Provide the (X, Y) coordinate of the cell's center where the given text is located.  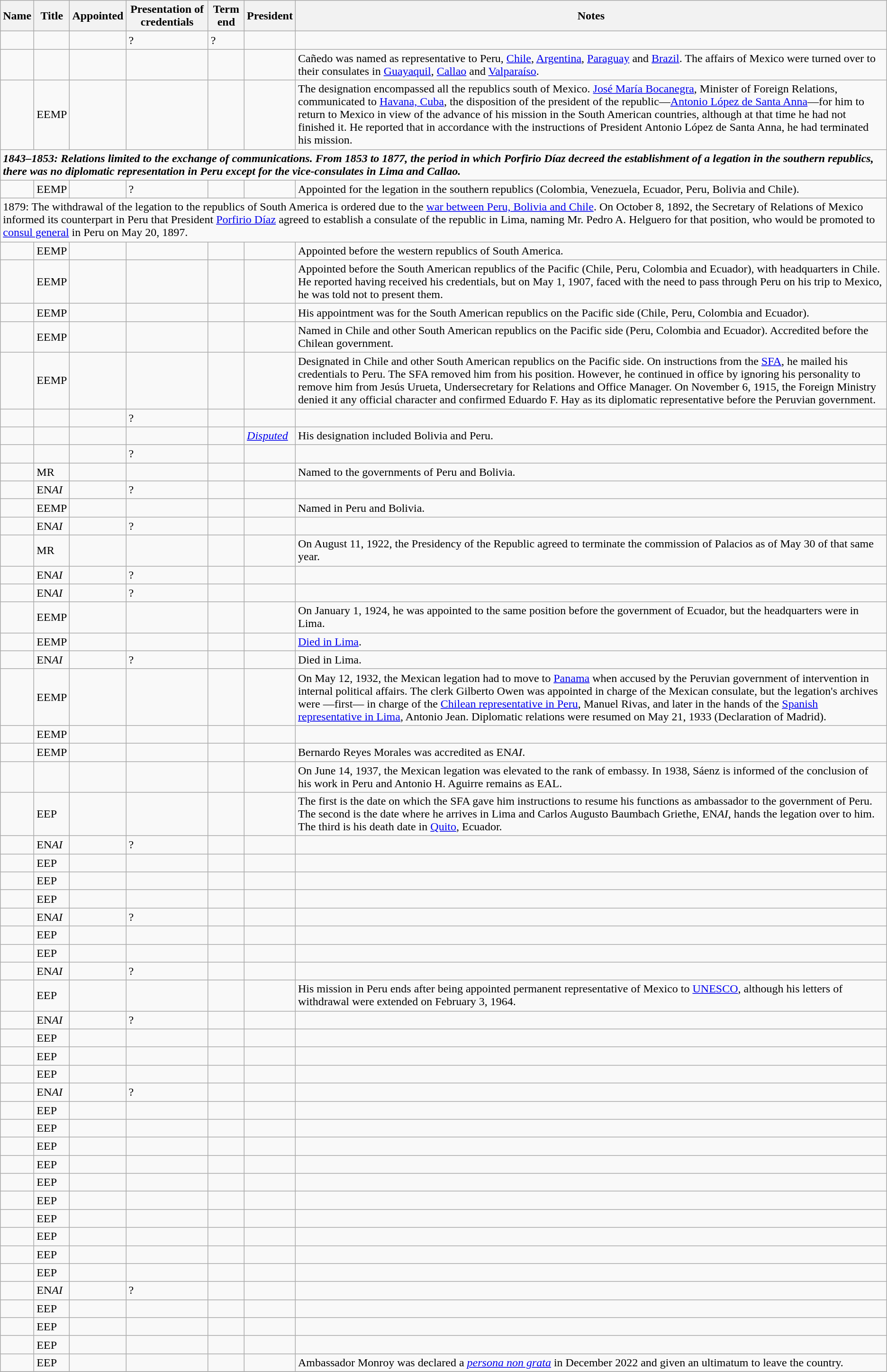
Named in Chile and other South American republics on the Pacific side (Peru, Colombia and Ecuador). Accredited before the Chilean government. (591, 336)
Appointed before the western republics of South America. (591, 251)
On January 1, 1924, he was appointed to the same position before the government of Ecuador, but the headquarters were in Lima. (591, 617)
On August 11, 1922, the Presidency of the Republic agreed to terminate the commission of Palacios as of May 30 of that same year. (591, 551)
President (270, 16)
Notes (591, 16)
Bernardo Reyes Morales was accredited as ENAI. (591, 752)
Presentation of credentials (167, 16)
Appointed for the legation in the southern republics (Colombia, Venezuela, Ecuador, Peru, Bolivia and Chile). (591, 189)
His designation included Bolivia and Peru. (591, 436)
Disputed (270, 436)
Named in Peru and Bolivia. (591, 508)
Ambassador Monroy was declared a persona non grata in December 2022 and given an ultimatum to leave the country. (591, 1363)
Term end (226, 16)
Name (17, 16)
Appointed (98, 16)
Named to the governments of Peru and Bolivia. (591, 472)
Title (52, 16)
His appointment was for the South American republics on the Pacific side (Chile, Peru, Colombia and Ecuador). (591, 312)
